Identify which cell holds the provided text, then report its [X, Y] central coordinate. 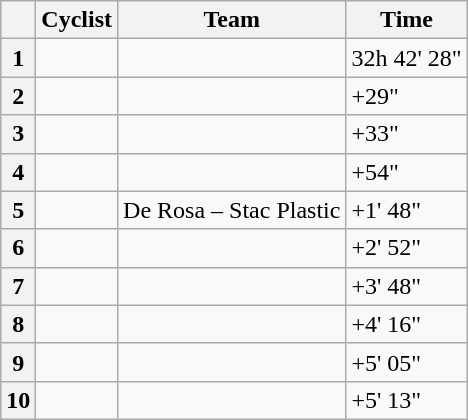
2 [18, 96]
6 [18, 248]
+2' 52" [406, 248]
4 [18, 172]
Time [406, 20]
7 [18, 286]
9 [18, 362]
Team [232, 20]
32h 42' 28" [406, 58]
Cyclist [77, 20]
8 [18, 324]
+1' 48" [406, 210]
+3' 48" [406, 286]
+4' 16" [406, 324]
5 [18, 210]
+33" [406, 134]
+29" [406, 96]
+5' 13" [406, 400]
+54" [406, 172]
10 [18, 400]
1 [18, 58]
+5' 05" [406, 362]
3 [18, 134]
De Rosa – Stac Plastic [232, 210]
